Pinpoint the cell where the given text exists, returning its [X, Y] midpoint coordinate. 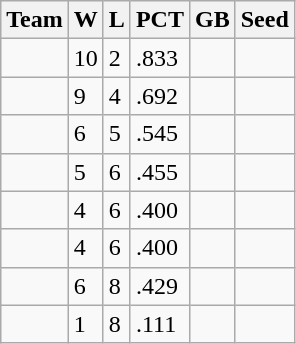
GB [212, 20]
W [86, 20]
.545 [160, 134]
.429 [160, 286]
9 [86, 96]
PCT [160, 20]
2 [116, 58]
.455 [160, 172]
L [116, 20]
10 [86, 58]
.111 [160, 324]
.833 [160, 58]
1 [86, 324]
Team [35, 20]
Seed [264, 20]
.692 [160, 96]
